Detect which cell encompasses the target text, then output its [X, Y] center coordinate. 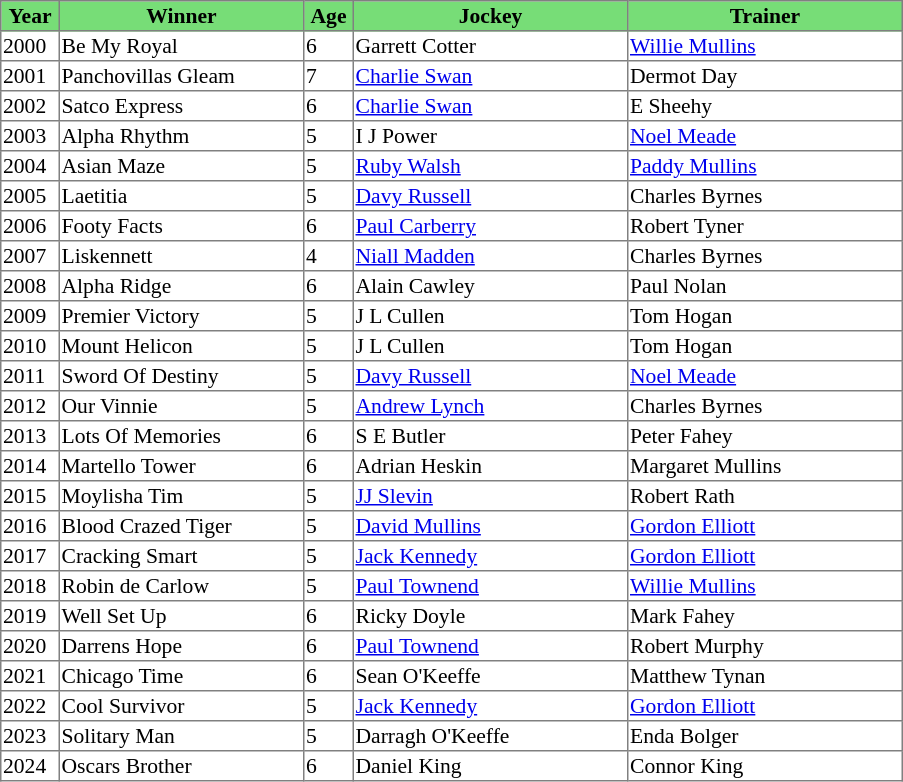
Paul Carberry [490, 226]
Winner [181, 16]
Matthew Tynan [765, 676]
David Mullins [490, 526]
Panchovillas Gleam [181, 76]
Satco Express [181, 106]
Niall Madden [490, 256]
2022 [30, 706]
2017 [30, 556]
Adrian Heskin [490, 466]
Trainer [765, 16]
Alain Cawley [490, 286]
Ruby Walsh [490, 166]
7 [329, 76]
2009 [30, 316]
Laetitia [181, 196]
Paul Nolan [765, 286]
Mark Fahey [765, 616]
2024 [30, 766]
Margaret Mullins [765, 466]
Robert Murphy [765, 646]
2019 [30, 616]
Moylisha Tim [181, 496]
Year [30, 16]
2023 [30, 736]
Andrew Lynch [490, 406]
4 [329, 256]
Martello Tower [181, 466]
2018 [30, 586]
2007 [30, 256]
2000 [30, 46]
Garrett Cotter [490, 46]
Well Set Up [181, 616]
Jockey [490, 16]
Robin de Carlow [181, 586]
Darrens Hope [181, 646]
Our Vinnie [181, 406]
2011 [30, 376]
Daniel King [490, 766]
Asian Maze [181, 166]
Sean O'Keeffe [490, 676]
Darragh O'Keeffe [490, 736]
2013 [30, 436]
Peter Fahey [765, 436]
2021 [30, 676]
JJ Slevin [490, 496]
2006 [30, 226]
2003 [30, 136]
2010 [30, 346]
Be My Royal [181, 46]
Alpha Ridge [181, 286]
Chicago Time [181, 676]
Alpha Rhythm [181, 136]
2012 [30, 406]
Liskennett [181, 256]
Dermot Day [765, 76]
Mount Helicon [181, 346]
I J Power [490, 136]
2016 [30, 526]
2001 [30, 76]
Lots Of Memories [181, 436]
Cool Survivor [181, 706]
E Sheehy [765, 106]
Sword Of Destiny [181, 376]
2005 [30, 196]
2008 [30, 286]
2002 [30, 106]
Age [329, 16]
2014 [30, 466]
Footy Facts [181, 226]
Blood Crazed Tiger [181, 526]
2004 [30, 166]
2020 [30, 646]
Robert Tyner [765, 226]
Cracking Smart [181, 556]
S E Butler [490, 436]
Ricky Doyle [490, 616]
Enda Bolger [765, 736]
Connor King [765, 766]
Oscars Brother [181, 766]
Robert Rath [765, 496]
Solitary Man [181, 736]
Paddy Mullins [765, 166]
2015 [30, 496]
Premier Victory [181, 316]
